Locate the cell with the specified text and output its (x, y) center coordinate. 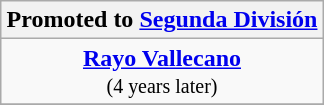
Rayo Vallecano(4 years later) (162, 72)
Promoted to Segunda División (162, 20)
